Find where the given text appears and provide that cell's center as (x, y) coordinate. 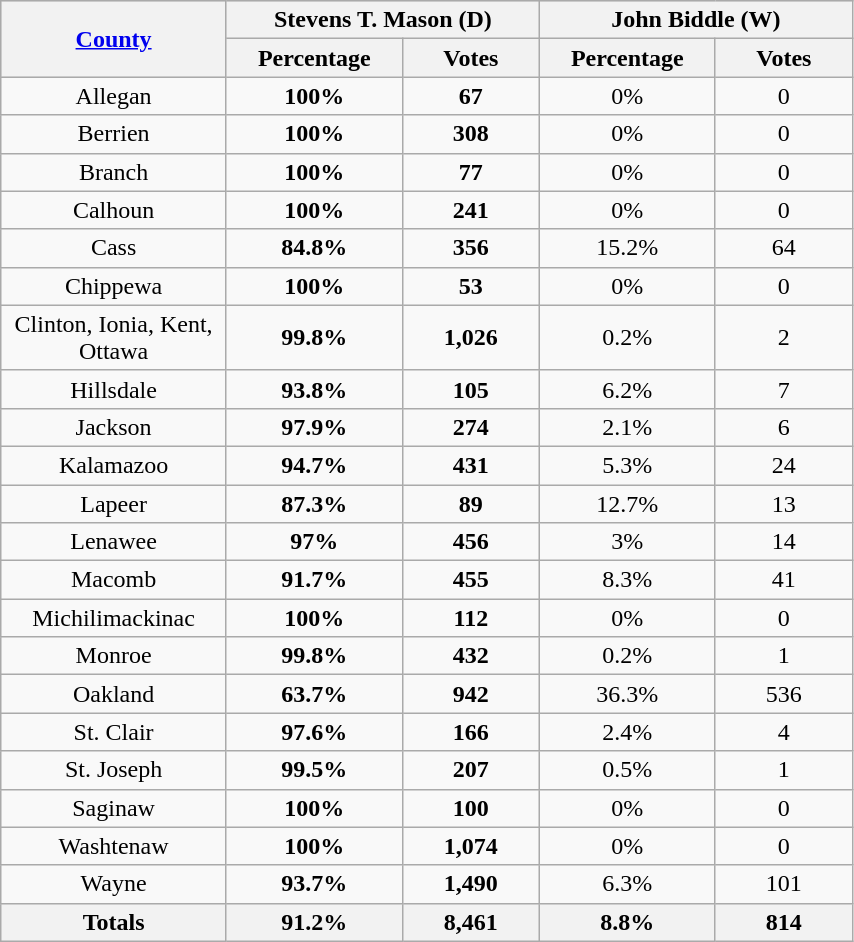
6.3% (627, 884)
Totals (114, 922)
Clinton, Ionia, Kent, Ottawa (114, 338)
2.4% (627, 732)
6 (784, 427)
91.2% (314, 922)
942 (470, 694)
105 (470, 389)
67 (470, 96)
Saginaw (114, 808)
Hillsdale (114, 389)
274 (470, 427)
12.7% (627, 503)
0.5% (627, 770)
41 (784, 580)
99.5% (314, 770)
87.3% (314, 503)
13 (784, 503)
7 (784, 389)
Branch (114, 172)
8.8% (627, 922)
24 (784, 465)
2.1% (627, 427)
8,461 (470, 922)
15.2% (627, 248)
Oakland (114, 694)
Chippewa (114, 286)
1,490 (470, 884)
356 (470, 248)
Monroe (114, 656)
64 (784, 248)
Kalamazoo (114, 465)
432 (470, 656)
Jackson (114, 427)
1,074 (470, 846)
Washtenaw (114, 846)
Calhoun (114, 210)
101 (784, 884)
County (114, 39)
Berrien (114, 134)
St. Clair (114, 732)
308 (470, 134)
241 (470, 210)
97.9% (314, 427)
53 (470, 286)
89 (470, 503)
Lapeer (114, 503)
456 (470, 542)
1,026 (470, 338)
3% (627, 542)
91.7% (314, 580)
6.2% (627, 389)
207 (470, 770)
100 (470, 808)
536 (784, 694)
94.7% (314, 465)
Macomb (114, 580)
84.8% (314, 248)
Allegan (114, 96)
77 (470, 172)
166 (470, 732)
431 (470, 465)
455 (470, 580)
36.3% (627, 694)
814 (784, 922)
2 (784, 338)
St. Joseph (114, 770)
Lenawee (114, 542)
4 (784, 732)
5.3% (627, 465)
Wayne (114, 884)
93.7% (314, 884)
97.6% (314, 732)
8.3% (627, 580)
John Biddle (W) (696, 20)
63.7% (314, 694)
93.8% (314, 389)
Michilimackinac (114, 618)
Stevens T. Mason (D) (382, 20)
97% (314, 542)
14 (784, 542)
112 (470, 618)
Cass (114, 248)
